From the cell containing the given text, extract its center point as (X, Y) coordinate. 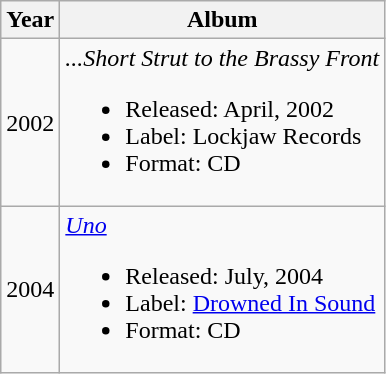
Year (30, 20)
...Short Strut to the Brassy FrontReleased: April, 2002Label: Lockjaw RecordsFormat: CD (222, 122)
Album (222, 20)
2002 (30, 122)
2004 (30, 290)
UnoReleased: July, 2004Label: Drowned In SoundFormat: CD (222, 290)
